From the cell containing the given text, extract its center point as (X, Y) coordinate. 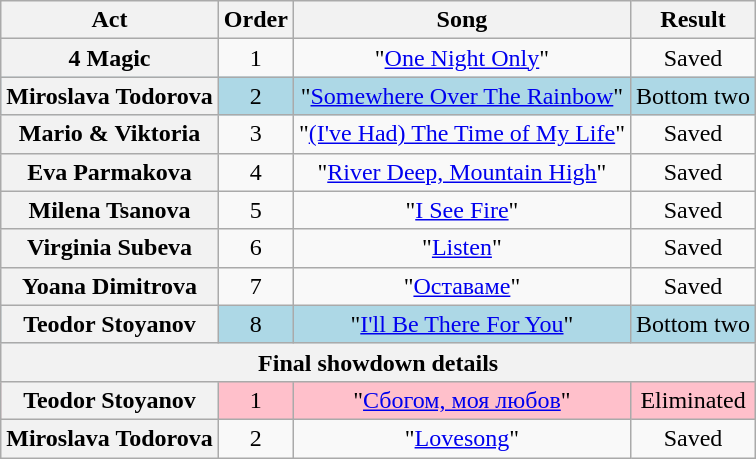
8 (256, 324)
"Lovesong" (462, 438)
Mario & Viktoria (110, 134)
Virginia Subeva (110, 248)
Yoana Dimitrova (110, 286)
4 (256, 172)
"I See Fire" (462, 210)
"One Night Only" (462, 58)
Song (462, 20)
3 (256, 134)
7 (256, 286)
Milena Tsanova (110, 210)
"Сбогом, моя любов" (462, 400)
Order (256, 20)
"Оставаме" (462, 286)
Result (692, 20)
"Somewhere Over The Rainbow" (462, 96)
Final showdown details (378, 362)
4 Magic (110, 58)
Act (110, 20)
Eva Parmakova (110, 172)
"Listen" (462, 248)
6 (256, 248)
5 (256, 210)
Eliminated (692, 400)
"I'll Be There For You" (462, 324)
"(I've Had) The Time of My Life" (462, 134)
"River Deep, Mountain High" (462, 172)
